Capture the cell that displays the provided text and extract its [x, y] central coordinate. 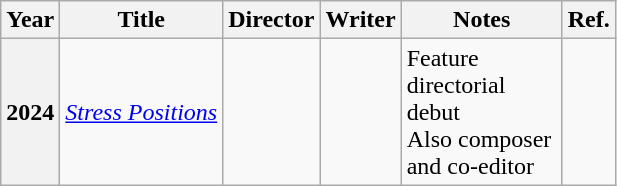
Title [142, 20]
Ref. [588, 20]
Director [272, 20]
2024 [30, 112]
Writer [360, 20]
Stress Positions [142, 112]
Year [30, 20]
Feature directorial debut Also composer and co-editor [482, 112]
Notes [482, 20]
